Return (X, Y) of the center of cell containing provided text 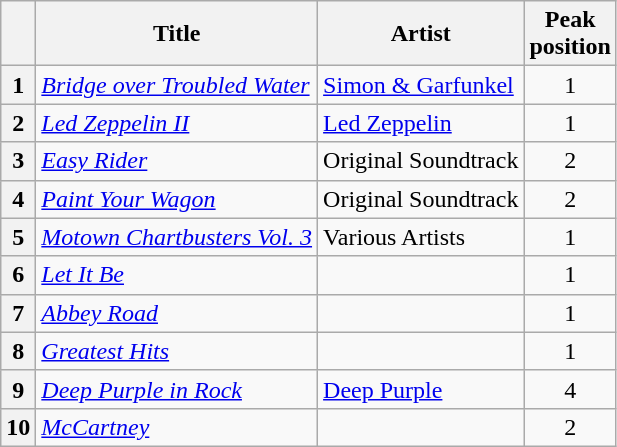
Let It Be (177, 275)
9 (18, 389)
3 (18, 161)
7 (18, 313)
Bridge over Troubled Water (177, 85)
Title (177, 34)
Various Artists (421, 237)
Motown Chartbusters Vol. 3 (177, 237)
6 (18, 275)
5 (18, 237)
Led Zeppelin (421, 123)
Deep Purple in Rock (177, 389)
Artist (421, 34)
Paint Your Wagon (177, 199)
10 (18, 427)
Greatest Hits (177, 351)
Led Zeppelin II (177, 123)
McCartney (177, 427)
Simon & Garfunkel (421, 85)
Abbey Road (177, 313)
Peakposition (570, 34)
Easy Rider (177, 161)
8 (18, 351)
Deep Purple (421, 389)
